Locate the cell with the specified text and output its (x, y) center coordinate. 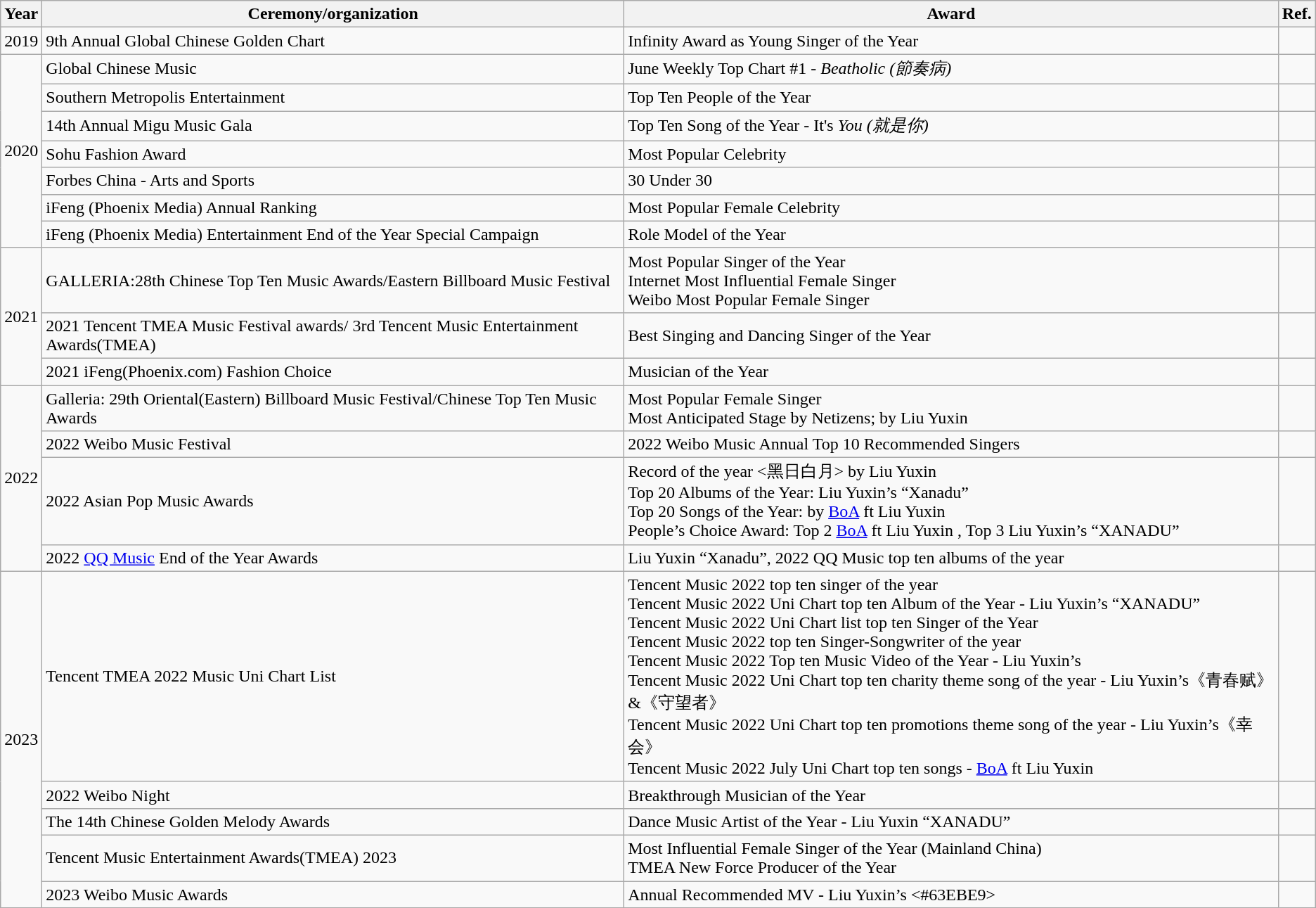
Role Model of the Year (952, 234)
14th Annual Migu Music Gala (333, 127)
June Weekly Top Chart #1 - Beatholic (節奏病) (952, 69)
Liu Yuxin “Xanadu”, 2022 QQ Music top ten albums of the year (952, 558)
iFeng (Phoenix Media) Annual Ranking (333, 207)
2020 (21, 151)
2019 (21, 41)
Sohu Fashion Award (333, 154)
Most Popular Female SingerMost Anticipated Stage by Netizens; by Liu Yuxin (952, 408)
Award (952, 14)
Ceremony/organization (333, 14)
Forbes China - Arts and Sports (333, 181)
Breakthrough Musician of the Year (952, 795)
Most Popular Female Celebrity (952, 207)
The 14th Chinese Golden Melody Awards (333, 821)
Ref. (1296, 14)
Annual Recommended MV - Liu Yuxin’s <#63EBE9> (952, 894)
Musician of the Year (952, 371)
Most Popular Singer of the YearInternet Most Influential Female SingerWeibo Most Popular Female Singer (952, 280)
2022 Weibo Night (333, 795)
2021 Tencent TMEA Music Festival awards/ 3rd Tencent Music Entertainment Awards(TMEA) (333, 335)
Tencent Music Entertainment Awards(TMEA) 2023 (333, 858)
2023 (21, 739)
Global Chinese Music (333, 69)
30 Under 30 (952, 181)
Southern Metropolis Entertainment (333, 97)
Most Popular Celebrity (952, 154)
Tencent TMEA 2022 Music Uni Chart List (333, 677)
GALLERIA:28th Chinese Top Ten Music Awards/Eastern Billboard Music Festival (333, 280)
Year (21, 14)
Top Ten Song of the Year - It's You (就是你) (952, 127)
9th Annual Global Chinese Golden Chart (333, 41)
2022 (21, 478)
iFeng (Phoenix Media) Entertainment End of the Year Special Campaign (333, 234)
2022 Asian Pop Music Awards (333, 501)
2021 (21, 316)
2022 Weibo Music Festival (333, 445)
2022 QQ Music End of the Year Awards (333, 558)
2023 Weibo Music Awards (333, 894)
Best Singing and Dancing Singer of the Year (952, 335)
Infinity Award as Young Singer of the Year (952, 41)
Top Ten People of the Year (952, 97)
Dance Music Artist of the Year - Liu Yuxin “XANADU” (952, 821)
Galleria: 29th Oriental(Eastern) Billboard Music Festival/Chinese Top Ten Music Awards (333, 408)
Most Influential Female Singer of the Year (Mainland China)TMEA New Force Producer of the Year (952, 858)
2022 Weibo Music Annual Top 10 Recommended Singers (952, 445)
2021 iFeng(Phoenix.com) Fashion Choice (333, 371)
